Locate the cell with the specified text and output its (X, Y) center coordinate. 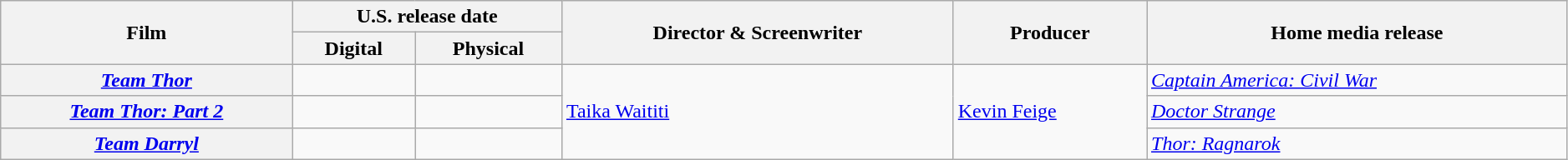
Home media release (1357, 32)
Film (147, 32)
Physical (489, 48)
Team Thor (147, 80)
Digital (354, 48)
Kevin Feige (1049, 112)
Doctor Strange (1357, 112)
U.S. release date (427, 17)
Thor: Ragnarok (1357, 143)
Captain America: Civil War (1357, 80)
Taika Waititi (757, 112)
Director & Screenwriter (757, 32)
Team Thor: Part 2 (147, 112)
Producer (1049, 32)
Team Darryl (147, 143)
